Scan for the cell matching the given text and deliver its [X, Y] coordinate at center. 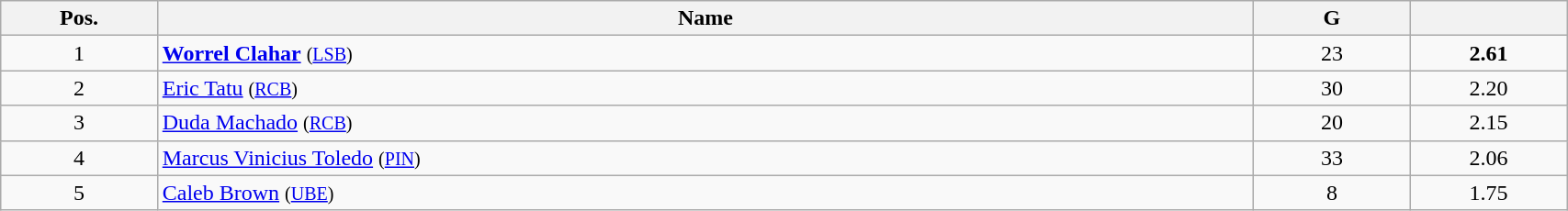
2.15 [1488, 123]
4 [79, 158]
23 [1332, 53]
Worrel Clahar (LSB) [705, 53]
2.61 [1488, 53]
2.20 [1488, 88]
1 [79, 53]
1.75 [1488, 193]
5 [79, 193]
G [1332, 18]
2 [79, 88]
8 [1332, 193]
Caleb Brown (UBE) [705, 193]
Eric Tatu (RCB) [705, 88]
2.06 [1488, 158]
30 [1332, 88]
20 [1332, 123]
Marcus Vinicius Toledo (PIN) [705, 158]
33 [1332, 158]
Pos. [79, 18]
3 [79, 123]
Duda Machado (RCB) [705, 123]
Name [705, 18]
